Output the (x, y) coordinate of the center of the cell containing the given text.  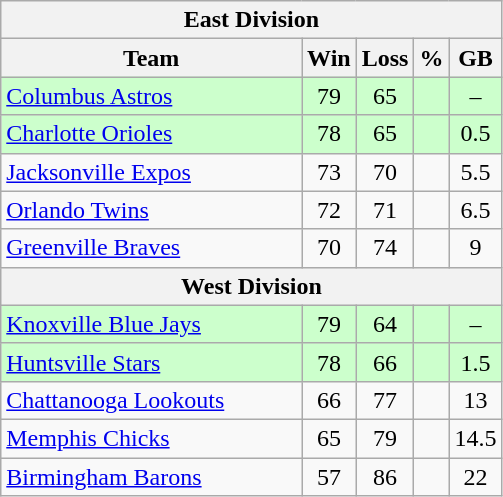
57 (330, 477)
77 (385, 400)
West Division (252, 286)
GB (476, 58)
Team (152, 58)
13 (476, 400)
1.5 (476, 362)
22 (476, 477)
0.5 (476, 134)
Chattanooga Lookouts (152, 400)
% (432, 58)
Loss (385, 58)
Greenville Braves (152, 248)
74 (385, 248)
6.5 (476, 210)
Orlando Twins (152, 210)
Columbus Astros (152, 96)
Knoxville Blue Jays (152, 324)
9 (476, 248)
East Division (252, 20)
Charlotte Orioles (152, 134)
Win (330, 58)
Birmingham Barons (152, 477)
71 (385, 210)
Huntsville Stars (152, 362)
86 (385, 477)
Jacksonville Expos (152, 172)
14.5 (476, 438)
5.5 (476, 172)
72 (330, 210)
64 (385, 324)
73 (330, 172)
Memphis Chicks (152, 438)
